Identify which cell holds the provided text, then report its (X, Y) central coordinate. 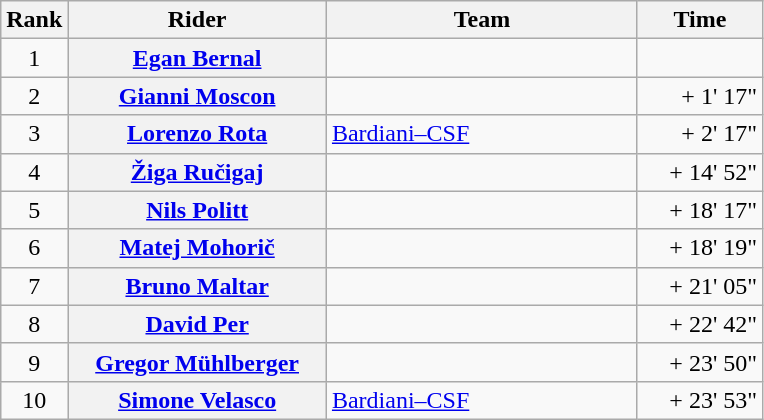
+ 18' 17" (700, 210)
Simone Velasco (198, 400)
+ 23' 50" (700, 362)
+ 1' 17" (700, 96)
7 (34, 286)
Žiga Ručigaj (198, 172)
+ 22' 42" (700, 324)
2 (34, 96)
Time (700, 20)
Gregor Mühlberger (198, 362)
Matej Mohorič (198, 248)
3 (34, 134)
Lorenzo Rota (198, 134)
5 (34, 210)
Gianni Moscon (198, 96)
8 (34, 324)
+ 2' 17" (700, 134)
+ 14' 52" (700, 172)
4 (34, 172)
Rank (34, 20)
Team (482, 20)
9 (34, 362)
+ 18' 19" (700, 248)
10 (34, 400)
Nils Politt (198, 210)
Rider (198, 20)
Egan Bernal (198, 58)
Bruno Maltar (198, 286)
6 (34, 248)
+ 23' 53" (700, 400)
+ 21' 05" (700, 286)
David Per (198, 324)
1 (34, 58)
